Pinpoint the cell where the given text exists, returning its [x, y] midpoint coordinate. 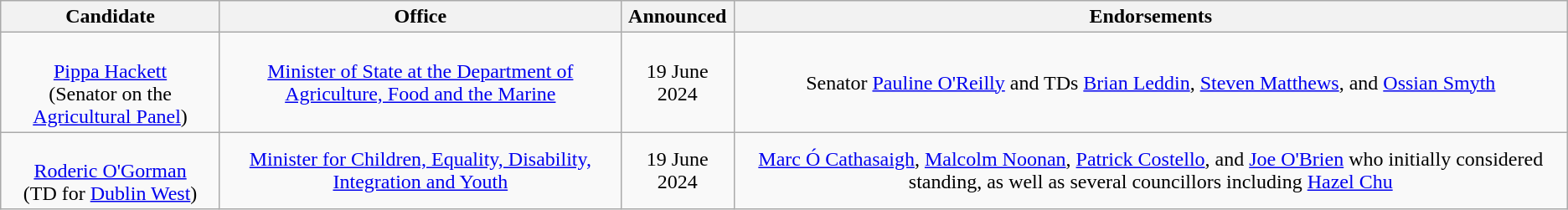
Candidate [111, 17]
Roderic O'Gorman(TD for Dublin West) [111, 171]
Pippa Hackett(Senator on the Agricultural Panel) [111, 82]
Minister for Children, Equality, Disability, Integration and Youth [420, 171]
Endorsements [1151, 17]
Senator Pauline O'Reilly and TDs Brian Leddin, Steven Matthews, and Ossian Smyth [1151, 82]
Minister of State at the Department of Agriculture, Food and the Marine [420, 82]
Announced [677, 17]
Office [420, 17]
